Search for the cell housing the specified text and yield its [x, y] center coordinate. 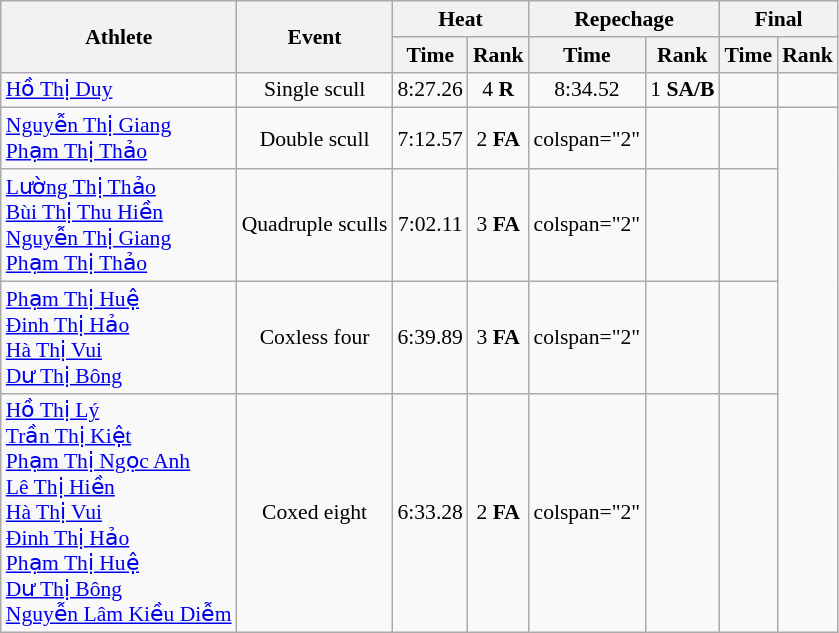
Athlete [119, 36]
7:12.57 [430, 138]
4 R [498, 90]
Repechage [624, 19]
6:33.28 [430, 513]
Coxed eight [315, 513]
Single scull [315, 90]
Coxless four [315, 337]
1 SA/B [682, 90]
Quadruple sculls [315, 225]
Lường Thị ThảoBùi Thị Thu HiềnNguyễn Thị GiangPhạm Thị Thảo [119, 225]
Heat [460, 19]
7:02.11 [430, 225]
Final [778, 19]
Phạm Thị HuệĐinh Thị HảoHà Thị VuiDư Thị Bông [119, 337]
8:27.26 [430, 90]
Event [315, 36]
8:34.52 [586, 90]
Double scull [315, 138]
Hồ Thị Lý Trần Thị KiệtPhạm Thị Ngọc AnhLê Thị HiềnHà Thị VuiĐinh Thị Hảo Phạm Thị Huệ Dư Thị Bông Nguyễn Lâm Kiều Diễm [119, 513]
Hồ Thị Duy [119, 90]
Nguyễn Thị Giang Phạm Thị Thảo [119, 138]
6:39.89 [430, 337]
